Identify which cell holds the provided text, then report its [X, Y] central coordinate. 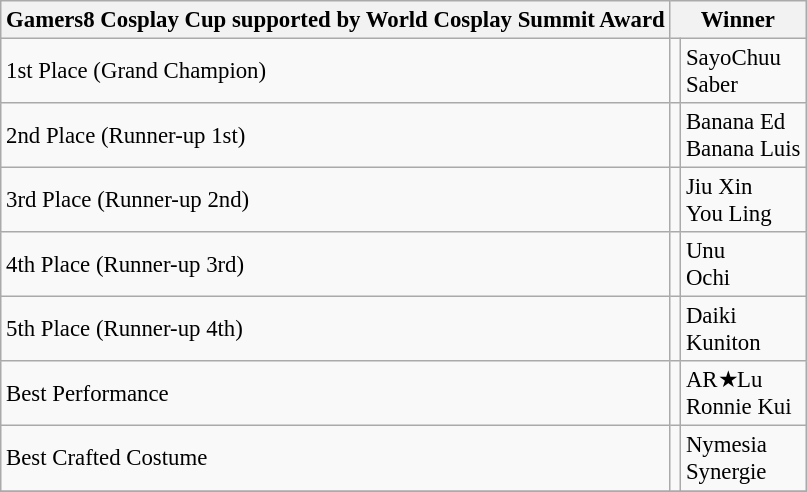
Best Crafted Costume [336, 458]
5th Place (Runner-up 4th) [336, 330]
Winner [738, 20]
Gamers8 Cosplay Cup supported by World Cosplay Summit Award [336, 20]
4th Place (Runner-up 3rd) [336, 264]
2nd Place (Runner-up 1st) [336, 136]
NymesiaSynergie [744, 458]
DaikiKuniton [744, 330]
UnuOchi [744, 264]
Best Performance [336, 394]
Banana EdBanana Luis [744, 136]
Jiu XinYou Ling [744, 200]
AR★LuRonnie Kui [744, 394]
3rd Place (Runner-up 2nd) [336, 200]
SayoChuuSaber [744, 72]
1st Place (Grand Champion) [336, 72]
